Extract the (x, y) coordinate from the center of the cell holding the provided text.  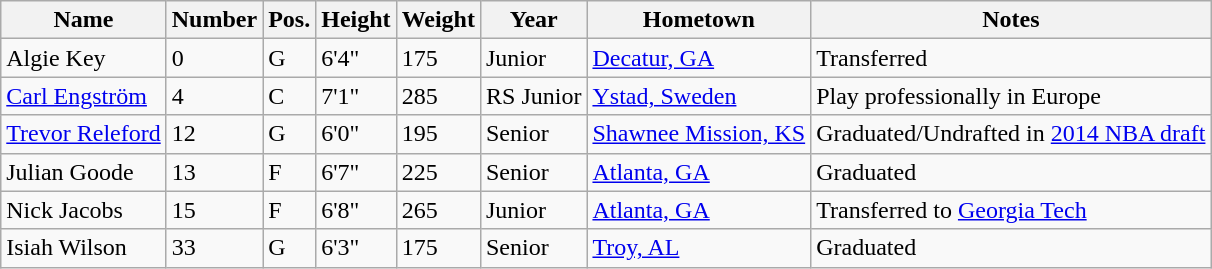
6'3" (356, 248)
Troy, AL (699, 248)
225 (438, 172)
195 (438, 134)
Number (214, 20)
12 (214, 134)
265 (438, 210)
Ystad, Sweden (699, 96)
6'0" (356, 134)
6'7" (356, 172)
Trevor Releford (84, 134)
Transferred to Georgia Tech (1011, 210)
15 (214, 210)
Julian Goode (84, 172)
Nick Jacobs (84, 210)
Isiah Wilson (84, 248)
Decatur, GA (699, 58)
13 (214, 172)
RS Junior (533, 96)
Play professionally in Europe (1011, 96)
33 (214, 248)
7'1" (356, 96)
Graduated/Undrafted in 2014 NBA draft (1011, 134)
Algie Key (84, 58)
6'8" (356, 210)
Transferred (1011, 58)
0 (214, 58)
Carl Engström (84, 96)
Weight (438, 20)
C (290, 96)
Notes (1011, 20)
Name (84, 20)
Year (533, 20)
Height (356, 20)
Pos. (290, 20)
6'4" (356, 58)
4 (214, 96)
285 (438, 96)
Shawnee Mission, KS (699, 134)
Hometown (699, 20)
